Extract the (x, y) coordinate from the center of the cell holding the provided text.  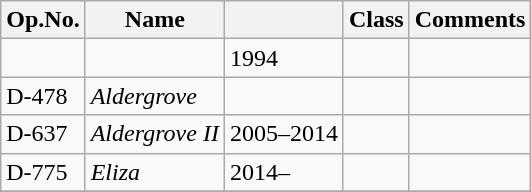
Aldergrove (154, 96)
Aldergrove II (154, 134)
2005–2014 (284, 134)
Name (154, 20)
Eliza (154, 172)
1994 (284, 58)
D-478 (43, 96)
Comments (470, 20)
2014– (284, 172)
D-775 (43, 172)
Op.No. (43, 20)
D-637 (43, 134)
Class (376, 20)
